From the cell containing the given text, extract its center point as [X, Y] coordinate. 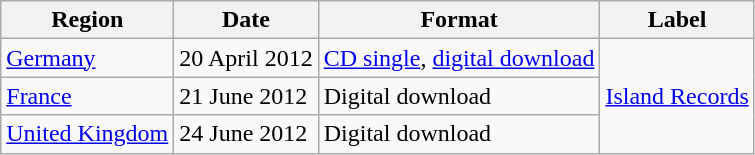
Label [677, 20]
Germany [88, 58]
24 June 2012 [246, 134]
Format [459, 20]
20 April 2012 [246, 58]
Island Records [677, 96]
France [88, 96]
Region [88, 20]
Date [246, 20]
CD single, digital download [459, 58]
United Kingdom [88, 134]
21 June 2012 [246, 96]
